From the cell containing the given text, extract its center point as [x, y] coordinate. 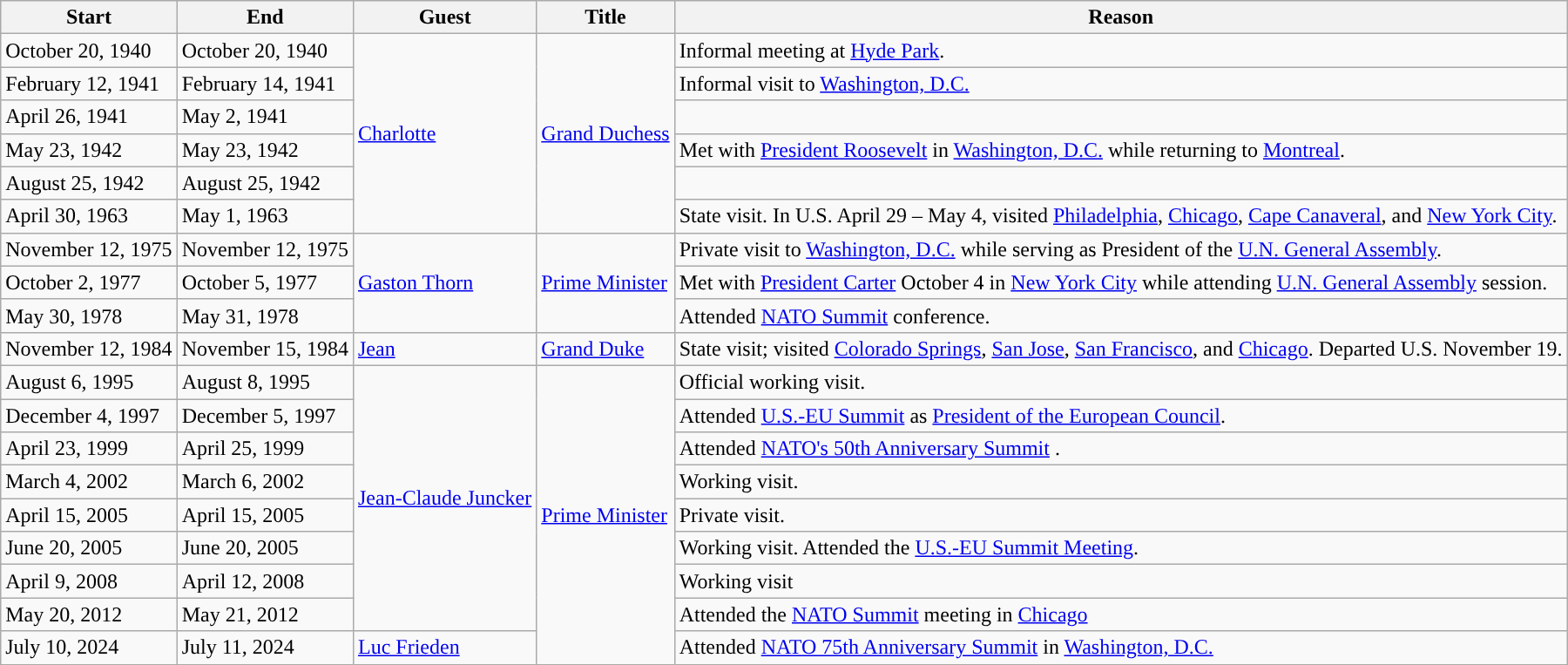
Attended U.S.-EU Summit as President of the European Council. [1120, 416]
Start [89, 17]
April 30, 1963 [89, 216]
Jean [444, 349]
April 26, 1941 [89, 117]
Charlotte [444, 133]
Attended the NATO Summit meeting in Chicago [1120, 614]
Luc Frieden [444, 648]
Informal meeting at Hyde Park. [1120, 51]
February 12, 1941 [89, 84]
Grand Duke [605, 349]
Gaston Thorn [444, 282]
November 15, 1984 [265, 349]
Working visit. [1120, 482]
July 11, 2024 [265, 648]
October 2, 1977 [89, 282]
April 12, 2008 [265, 581]
Guest [444, 17]
Attended NATO's 50th Anniversary Summit . [1120, 449]
Title [605, 17]
May 31, 1978 [265, 316]
December 5, 1997 [265, 416]
March 6, 2002 [265, 482]
Informal visit to Washington, D.C. [1120, 84]
April 9, 2008 [89, 581]
Working visit [1120, 581]
State visit; visited Colorado Springs, San Jose, San Francisco, and Chicago. Departed U.S. November 19. [1120, 349]
End [265, 17]
Met with President Roosevelt in Washington, D.C. while returning to Montreal. [1120, 150]
May 1, 1963 [265, 216]
Attended NATO 75th Anniversary Summit in Washington, D.C. [1120, 648]
Reason [1120, 17]
November 12, 1984 [89, 349]
Grand Duchess [605, 133]
Official working visit. [1120, 382]
Working visit. Attended the U.S.-EU Summit Meeting. [1120, 548]
May 30, 1978 [89, 316]
August 6, 1995 [89, 382]
Jean-Claude Juncker [444, 498]
February 14, 1941 [265, 84]
May 20, 2012 [89, 614]
Private visit to Washington, D.C. while serving as President of the U.N. General Assembly. [1120, 249]
December 4, 1997 [89, 416]
Private visit. [1120, 515]
July 10, 2024 [89, 648]
State visit. In U.S. April 29 – May 4, visited Philadelphia, Chicago, Cape Canaveral, and New York City. [1120, 216]
Attended NATO Summit conference. [1120, 316]
October 5, 1977 [265, 282]
August 8, 1995 [265, 382]
March 4, 2002 [89, 482]
April 23, 1999 [89, 449]
May 21, 2012 [265, 614]
May 2, 1941 [265, 117]
Met with President Carter October 4 in New York City while attending U.N. General Assembly session. [1120, 282]
April 25, 1999 [265, 449]
